Output the (x, y) coordinate of the center of the cell containing the given text.  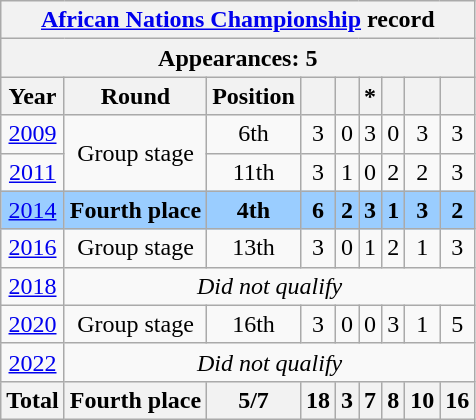
5 (458, 324)
5/7 (254, 400)
6th (254, 134)
Appearances: 5 (238, 58)
16th (254, 324)
2014 (33, 210)
2020 (33, 324)
13th (254, 248)
10 (422, 400)
11th (254, 172)
* (370, 96)
Total (33, 400)
2016 (33, 248)
Position (254, 96)
2009 (33, 134)
2022 (33, 362)
16 (458, 400)
2011 (33, 172)
Year (33, 96)
18 (318, 400)
2018 (33, 286)
7 (370, 400)
African Nations Championship record (238, 20)
Round (135, 96)
6 (318, 210)
4th (254, 210)
8 (394, 400)
